Detect which cell encompasses the target text, then output its (X, Y) center coordinate. 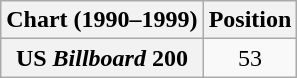
Chart (1990–1999) (102, 20)
US Billboard 200 (102, 58)
Position (250, 20)
53 (250, 58)
